Provide the (x, y) coordinate of the cell's center where the given text is located.  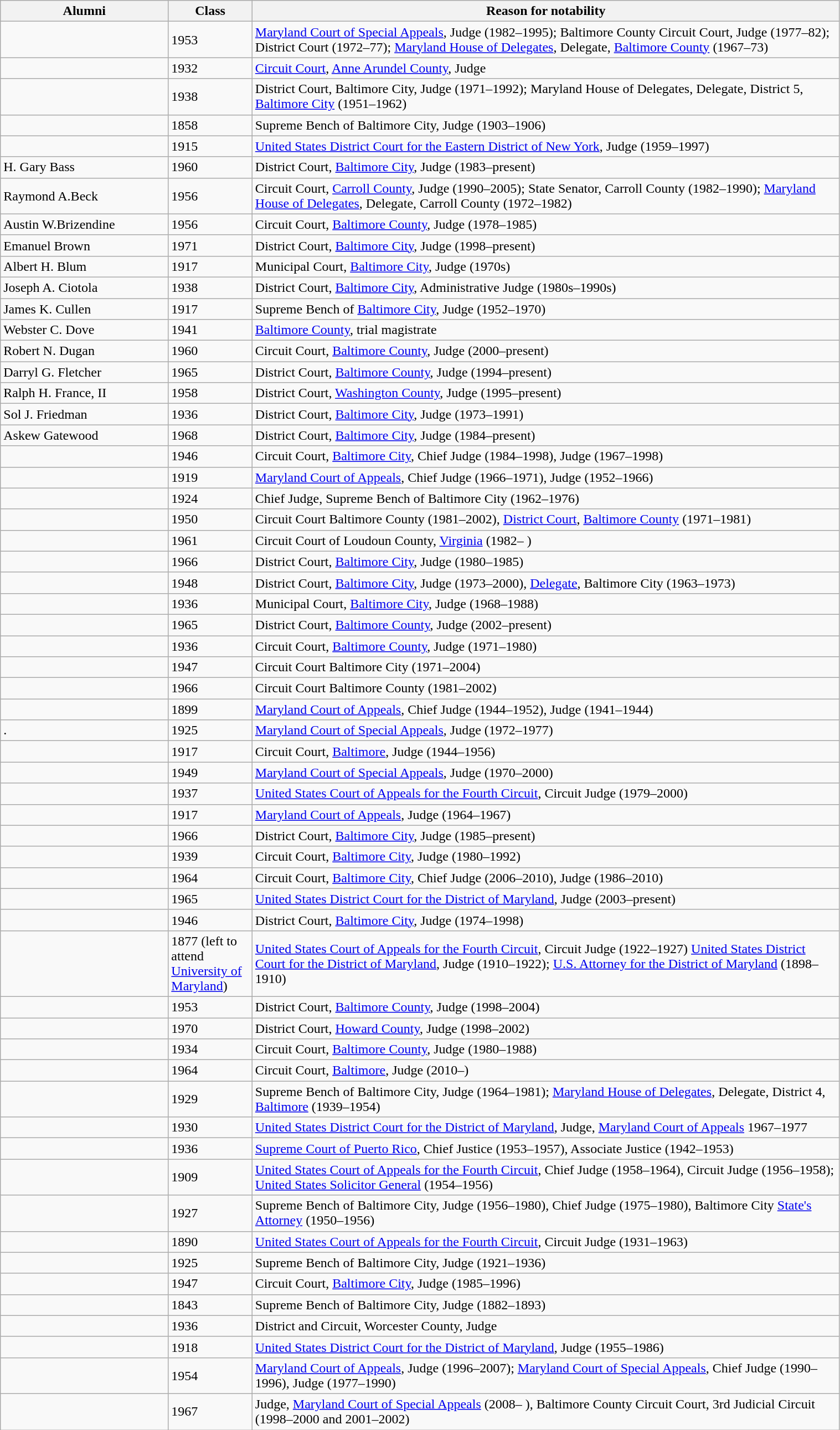
1843 (210, 1305)
1961 (210, 541)
Darryl G. Fletcher (84, 372)
1919 (210, 477)
Austin W.Brizendine (84, 224)
Reason for notability (546, 11)
Sol J. Friedman (84, 414)
Webster C. Dove (84, 330)
Municipal Court, Baltimore City, Judge (1970s) (546, 266)
Circuit Court, Baltimore County, Judge (2000–present) (546, 351)
District Court, Baltimore City, Judge (1998–present) (546, 245)
1909 (210, 1177)
Circuit Court, Baltimore City, Judge (1985–1996) (546, 1284)
United States District Court for the District of Maryland, Judge, Maryland Court of Appeals 1967–1977 (546, 1128)
1858 (210, 125)
1924 (210, 498)
1927 (210, 1213)
United States Court of Appeals for the Fourth Circuit, Circuit Judge (1979–2000) (546, 794)
Circuit Court Baltimore City (1971–2004) (546, 667)
United States District Court for the District of Maryland, Judge (2003–present) (546, 899)
Circuit Court, Baltimore City, Chief Judge (1984–1998), Judge (1967–1998) (546, 456)
Emanuel Brown (84, 245)
Ralph H. France, II (84, 393)
1970 (210, 1028)
1958 (210, 393)
Circuit Court Baltimore County (1981–2002) (546, 688)
District Court, Baltimore City, Administrative Judge (1980s–1990s) (546, 287)
1950 (210, 519)
Maryland Court of Appeals, Chief Judge (1966–1971), Judge (1952–1966) (546, 477)
1968 (210, 435)
Supreme Court of Puerto Rico, Chief Justice (1953–1957), Associate Justice (1942–1953) (546, 1149)
District Court, Baltimore County, Judge (1998–2004) (546, 1007)
1932 (210, 68)
1939 (210, 857)
United States Court of Appeals for the Fourth Circuit, Circuit Judge (1931–1963) (546, 1242)
Maryland Court of Special Appeals, Judge (1972–1977) (546, 731)
1890 (210, 1242)
Askew Gatewood (84, 435)
Circuit Court, Baltimore, Judge (1944–1956) (546, 752)
1967 (210, 1411)
Chief Judge, Supreme Bench of Baltimore City (1962–1976) (546, 498)
District Court, Baltimore City, Judge (1984–present) (546, 435)
Circuit Court, Anne Arundel County, Judge (546, 68)
Supreme Bench of Baltimore City, Judge (1952–1970) (546, 308)
Albert H. Blum (84, 266)
1941 (210, 330)
District Court, Baltimore City, Judge (1971–1992); Maryland House of Delegates, Delegate, District 5, Baltimore City (1951–1962) (546, 96)
Circuit Court, Baltimore County, Judge (1971–1980) (546, 646)
District Court, Baltimore City, Judge (1983–present) (546, 167)
District Court, Baltimore City, Judge (1980–1985) (546, 562)
Alumni (84, 11)
1949 (210, 773)
Circuit Court, Baltimore County, Judge (1980–1988) (546, 1050)
Supreme Bench of Baltimore City, Judge (1921–1936) (546, 1263)
1918 (210, 1347)
Circuit Court, Baltimore City, Judge (1980–1992) (546, 857)
Circuit Court, Baltimore, Judge (2010–) (546, 1071)
Municipal Court, Baltimore City, Judge (1968–1988) (546, 604)
District Court, Washington County, Judge (1995–present) (546, 393)
Circuit Court Baltimore County (1981–2002), District Court, Baltimore County (1971–1981) (546, 519)
Joseph A. Ciotola (84, 287)
Supreme Bench of Baltimore City, Judge (1903–1906) (546, 125)
Circuit Court, Baltimore City, Chief Judge (2006–2010), Judge (1986–2010) (546, 878)
District and Circuit, Worcester County, Judge (546, 1326)
District Court, Baltimore City, Judge (1985–present) (546, 836)
District Court, Howard County, Judge (1998–2002) (546, 1028)
Raymond A.Beck (84, 196)
1954 (210, 1376)
1899 (210, 709)
Circuit Court of Loudoun County, Virginia (1982– ) (546, 541)
Supreme Bench of Baltimore City, Judge (1964–1981); Maryland House of Delegates, Delegate, District 4, Baltimore (1939–1954) (546, 1099)
Robert N. Dugan (84, 351)
H. Gary Bass (84, 167)
Maryland Court of Appeals, Chief Judge (1944–1952), Judge (1941–1944) (546, 709)
Supreme Bench of Baltimore City, Judge (1956–1980), Chief Judge (1975–1980), Baltimore City State's Attorney (1950–1956) (546, 1213)
1948 (210, 583)
District Court, Baltimore City, Judge (1973–2000), Delegate, Baltimore City (1963–1973) (546, 583)
District Court, Baltimore County, Judge (1994–present) (546, 372)
Baltimore County, trial magistrate (546, 330)
District Court, Baltimore City, Judge (1974–1998) (546, 920)
District Court, Baltimore City, Judge (1973–1991) (546, 414)
Judge, Maryland Court of Special Appeals (2008– ), Baltimore County Circuit Court, 3rd Judicial Circuit (1998–2000 and 2001–2002) (546, 1411)
Class (210, 11)
1971 (210, 245)
1915 (210, 146)
Maryland Court of Appeals, Judge (1996–2007); Maryland Court of Special Appeals, Chief Judge (1990–1996), Judge (1977–1990) (546, 1376)
Supreme Bench of Baltimore City, Judge (1882–1893) (546, 1305)
1937 (210, 794)
1930 (210, 1128)
United States District Court for the District of Maryland, Judge (1955–1986) (546, 1347)
United States District Court for the Eastern District of New York, Judge (1959–1997) (546, 146)
1877 (left to attend University of Maryland) (210, 964)
Maryland Court of Appeals, Judge (1964–1967) (546, 815)
1934 (210, 1050)
1929 (210, 1099)
. (84, 731)
Maryland Court of Special Appeals, Judge (1970–2000) (546, 773)
James K. Cullen (84, 308)
Circuit Court, Baltimore County, Judge (1978–1985) (546, 224)
District Court, Baltimore County, Judge (2002–present) (546, 625)
